Pinpoint the cell where the given text exists, returning its (x, y) midpoint coordinate. 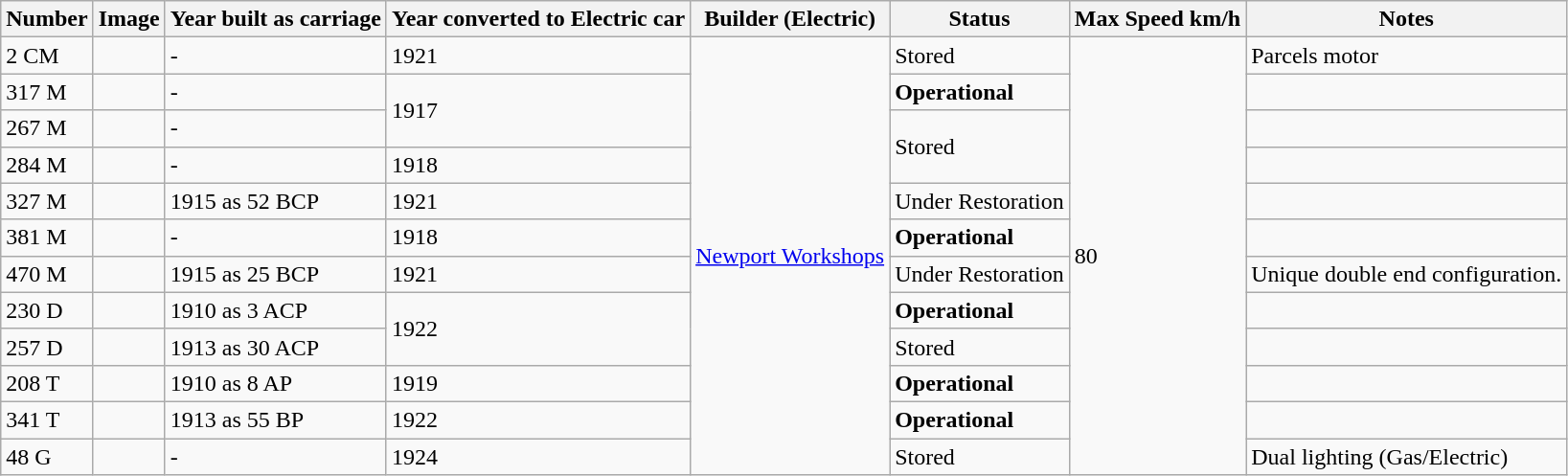
Parcels motor (1406, 56)
80 (1157, 257)
284 M (47, 165)
Number (47, 19)
48 G (47, 457)
Builder (Electric) (790, 19)
Newport Workshops (790, 257)
381 M (47, 238)
341 T (47, 419)
2 CM (47, 56)
470 M (47, 274)
Year built as carriage (276, 19)
1919 (538, 383)
Year converted to Electric car (538, 19)
1913 as 30 ACP (276, 347)
Unique double end configuration. (1406, 274)
1915 as 25 BCP (276, 274)
1924 (538, 457)
1917 (538, 110)
1910 as 8 AP (276, 383)
230 D (47, 310)
Notes (1406, 19)
257 D (47, 347)
327 M (47, 201)
317 M (47, 92)
1910 as 3 ACP (276, 310)
Dual lighting (Gas/Electric) (1406, 457)
1913 as 55 BP (276, 419)
1915 as 52 BCP (276, 201)
Max Speed km/h (1157, 19)
208 T (47, 383)
Status (980, 19)
267 M (47, 128)
Image (128, 19)
